Locate the cell with the specified text and output its [X, Y] center coordinate. 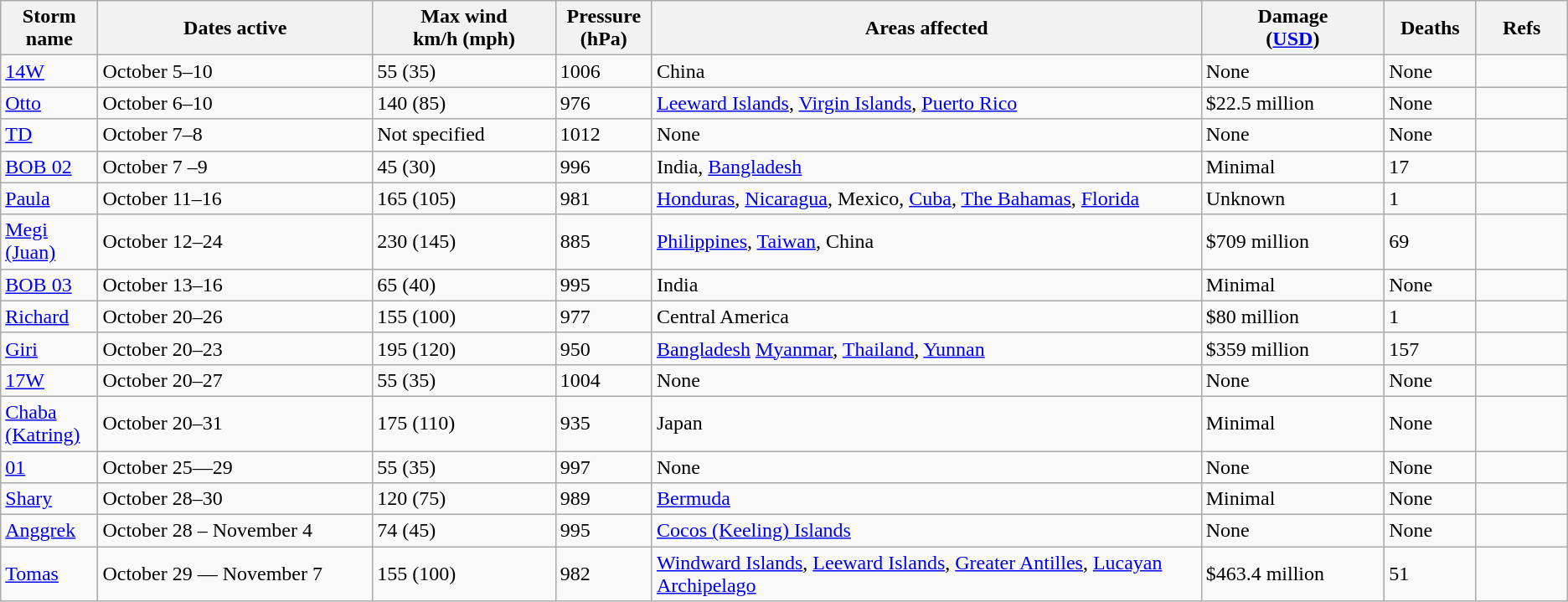
230 (145) [464, 241]
Damage(USD) [1293, 28]
October 5–10 [235, 71]
977 [603, 316]
October 7–8 [235, 135]
935 [603, 424]
Storm name [49, 28]
Areas affected [926, 28]
Otto [49, 103]
October 12–24 [235, 241]
October 20–23 [235, 348]
1012 [603, 135]
Cocos (Keeling) Islands [926, 531]
October 20–26 [235, 316]
Dates active [235, 28]
Pressure(hPa) [603, 28]
1006 [603, 71]
140 (85) [464, 103]
Richard [49, 316]
October 28 – November 4 [235, 531]
India, Bangladesh [926, 167]
17 [1431, 167]
Philippines, Taiwan, China [926, 241]
Leeward Islands, Virgin Islands, Puerto Rico [926, 103]
51 [1431, 574]
Windward Islands, Leeward Islands, Greater Antilles, Lucayan Archipelago [926, 574]
69 [1431, 241]
01 [49, 466]
17W [49, 380]
Chaba (Katring) [49, 424]
981 [603, 198]
989 [603, 499]
Not specified [464, 135]
1004 [603, 380]
Paula [49, 198]
China [926, 71]
Giri [49, 348]
$359 million [1293, 348]
120 (75) [464, 499]
October 20–27 [235, 380]
October 6–10 [235, 103]
October 13–16 [235, 285]
October 25—29 [235, 466]
885 [603, 241]
Megi (Juan) [49, 241]
TD [49, 135]
BOB 02 [49, 167]
Unknown [1293, 198]
Anggrek [49, 531]
$463.4 million [1293, 574]
997 [603, 466]
October 28–30 [235, 499]
65 (40) [464, 285]
Central America [926, 316]
October 20–31 [235, 424]
$709 million [1293, 241]
Honduras, Nicaragua, Mexico, Cuba, The Bahamas, Florida [926, 198]
157 [1431, 348]
165 (105) [464, 198]
996 [603, 167]
Bangladesh Myanmar, Thailand, Yunnan [926, 348]
BOB 03 [49, 285]
Bermuda [926, 499]
45 (30) [464, 167]
India [926, 285]
Max windkm/h (mph) [464, 28]
982 [603, 574]
976 [603, 103]
195 (120) [464, 348]
October 11–16 [235, 198]
Tomas [49, 574]
$22.5 million [1293, 103]
October 29 — November 7 [235, 574]
74 (45) [464, 531]
Japan [926, 424]
Refs [1521, 28]
$80 million [1293, 316]
175 (110) [464, 424]
October 7 –9 [235, 167]
Shary [49, 499]
14W [49, 71]
950 [603, 348]
Deaths [1431, 28]
